Return the (X, Y) coordinate for the center point of the cell that contains the specified text.  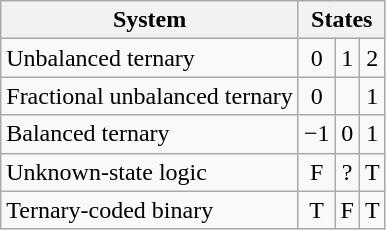
Ternary-coded binary (150, 210)
Fractional unbalanced ternary (150, 96)
States (342, 20)
Unknown-state logic (150, 172)
? (347, 172)
2 (372, 58)
System (150, 20)
Unbalanced ternary (150, 58)
Balanced ternary (150, 134)
−1 (316, 134)
